Find where the given text appears and provide that cell's center as [X, Y] coordinate. 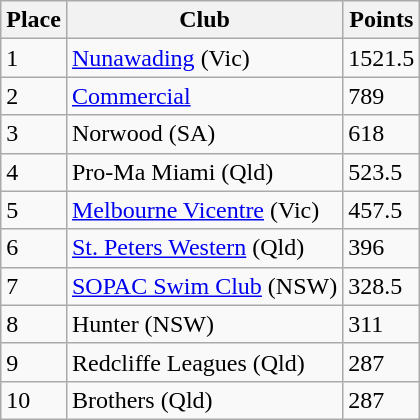
6 [34, 248]
Club [204, 20]
Points [382, 20]
Place [34, 20]
2 [34, 96]
1521.5 [382, 58]
Nunawading (Vic) [204, 58]
789 [382, 96]
396 [382, 248]
457.5 [382, 210]
SOPAC Swim Club (NSW) [204, 286]
Redcliffe Leagues (Qld) [204, 362]
1 [34, 58]
3 [34, 134]
Brothers (Qld) [204, 400]
St. Peters Western (Qld) [204, 248]
9 [34, 362]
523.5 [382, 172]
Melbourne Vicentre (Vic) [204, 210]
Hunter (NSW) [204, 324]
7 [34, 286]
328.5 [382, 286]
Pro-Ma Miami (Qld) [204, 172]
4 [34, 172]
Commercial [204, 96]
10 [34, 400]
618 [382, 134]
8 [34, 324]
Norwood (SA) [204, 134]
5 [34, 210]
311 [382, 324]
